Locate the cell with the specified text and output its (X, Y) center coordinate. 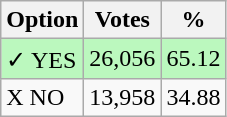
% (194, 20)
✓ YES (42, 59)
Option (42, 20)
13,958 (122, 97)
X NO (42, 97)
26,056 (122, 59)
65.12 (194, 59)
34.88 (194, 97)
Votes (122, 20)
